Return the [x, y] coordinate for the center point of the cell that contains the specified text.  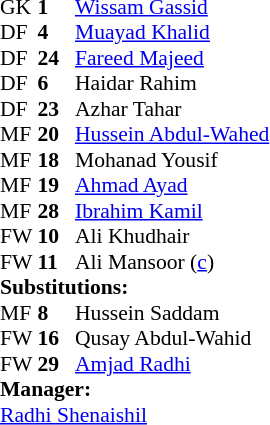
28 [57, 211]
19 [57, 185]
20 [57, 135]
29 [57, 364]
18 [57, 160]
Ahmad Ayad [172, 185]
Mohanad Yousif [172, 160]
6 [57, 83]
Ibrahim Kamil [172, 211]
23 [57, 109]
24 [57, 58]
Hussein Saddam [172, 313]
Amjad Radhi [172, 364]
Qusay Abdul-Wahid [172, 339]
Fareed Majeed [172, 58]
10 [57, 237]
Ali Mansoor (c) [172, 262]
Haidar Rahim [172, 83]
8 [57, 313]
Substitutions: [134, 287]
16 [57, 339]
4 [57, 33]
Hussein Abdul-Wahed [172, 135]
Muayad Khalid [172, 33]
Azhar Tahar [172, 109]
Ali Khudhair [172, 237]
11 [57, 262]
Manager: [134, 389]
